From the cell containing the given text, extract its center point as [X, Y] coordinate. 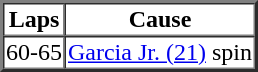
Garcia Jr. (21) spin [160, 52]
Cause [160, 20]
60-65 [34, 52]
Laps [34, 20]
